Determine the [x, y] coordinate at the center of the cell enclosing the given text.  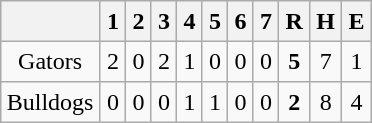
6 [241, 21]
R [294, 21]
H [326, 21]
Bulldogs [50, 102]
E [357, 21]
3 [164, 21]
8 [326, 102]
Gators [50, 61]
